Identify which cell holds the provided text, then report its [X, Y] central coordinate. 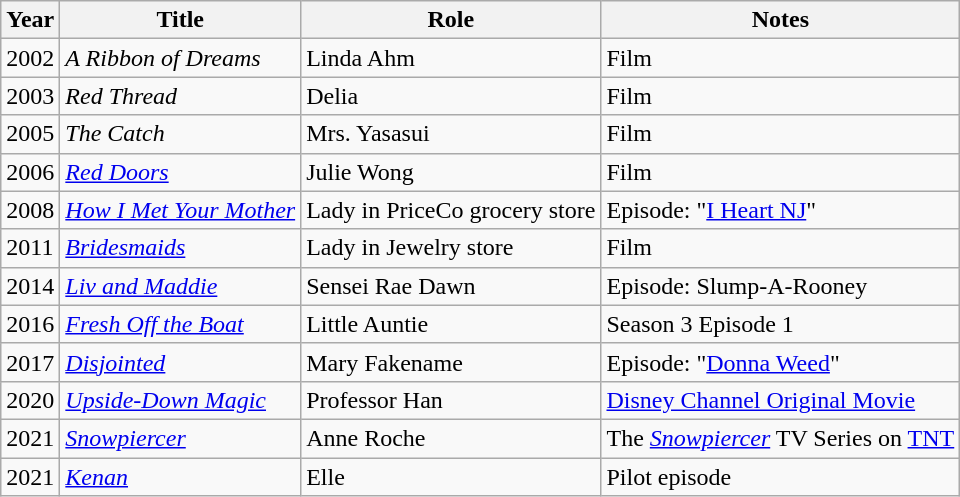
Notes [780, 20]
Linda Ahm [451, 58]
Lady in PriceCo grocery store [451, 210]
Snowpiercer [180, 438]
Fresh Off the Boat [180, 324]
2014 [30, 286]
Liv and Maddie [180, 286]
Professor Han [451, 400]
Episode: Slump-A-Rooney [780, 286]
Julie Wong [451, 172]
Upside-Down Magic [180, 400]
Year [30, 20]
Bridesmaids [180, 248]
How I Met Your Mother [180, 210]
2016 [30, 324]
The Snowpiercer TV Series on TNT [780, 438]
2017 [30, 362]
Anne Roche [451, 438]
Delia [451, 96]
Red Doors [180, 172]
2005 [30, 134]
2006 [30, 172]
A Ribbon of Dreams [180, 58]
Role [451, 20]
Kenan [180, 477]
Disjointed [180, 362]
Disney Channel Original Movie [780, 400]
Season 3 Episode 1 [780, 324]
The Catch [180, 134]
Mary Fakename [451, 362]
Mrs. Yasasui [451, 134]
Elle [451, 477]
Episode: "I Heart NJ" [780, 210]
2020 [30, 400]
Red Thread [180, 96]
2008 [30, 210]
Sensei Rae Dawn [451, 286]
2003 [30, 96]
Little Auntie [451, 324]
Pilot episode [780, 477]
2002 [30, 58]
Episode: "Donna Weed" [780, 362]
Title [180, 20]
Lady in Jewelry store [451, 248]
2011 [30, 248]
